From the cell containing the given text, extract its center point as (x, y) coordinate. 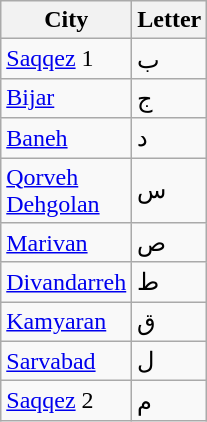
QorvehDehgolan (66, 190)
Marivan (66, 243)
ب (170, 59)
س (170, 190)
ص (170, 243)
Bijar (66, 98)
Saqqez 1 (66, 59)
Baneh (66, 138)
ل (170, 361)
م (170, 401)
ج (170, 98)
ق (170, 322)
Divandarreh (66, 282)
ط (170, 282)
Letter (170, 20)
Kamyaran (66, 322)
City (66, 20)
Saqqez 2 (66, 401)
Sarvabad (66, 361)
د (170, 138)
